Detect which cell encompasses the target text, then output its [x, y] center coordinate. 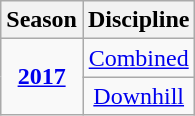
Downhill [138, 96]
Season [42, 20]
Discipline [138, 20]
2017 [42, 77]
Combined [138, 58]
